Scan for the cell matching the given text and deliver its [X, Y] coordinate at center. 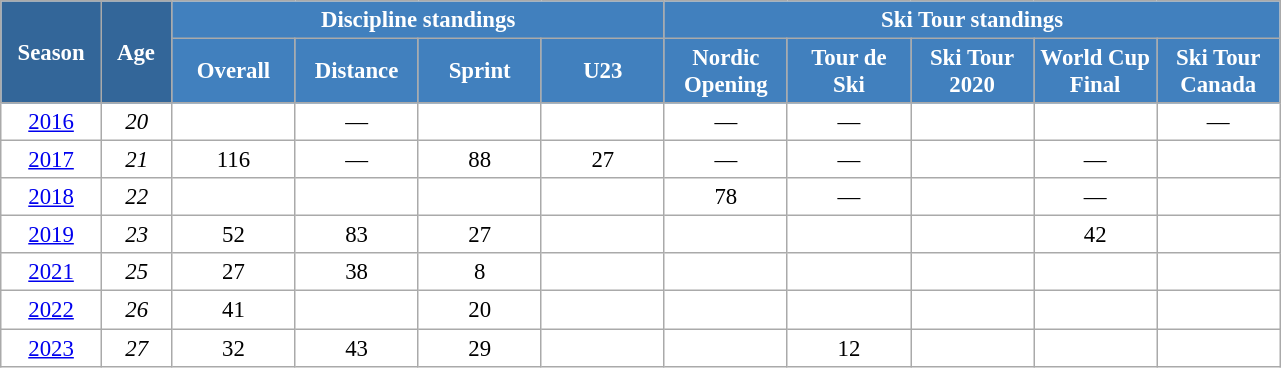
Discipline standings [418, 20]
2022 [52, 310]
2017 [52, 160]
Season [52, 52]
2016 [52, 122]
2023 [52, 348]
38 [356, 273]
Ski Tour standings [972, 20]
2018 [52, 197]
29 [480, 348]
21 [136, 160]
23 [136, 235]
Sprint [480, 72]
52 [234, 235]
12 [848, 348]
26 [136, 310]
2021 [52, 273]
78 [726, 197]
41 [234, 310]
43 [356, 348]
Overall [234, 72]
22 [136, 197]
42 [1096, 235]
88 [480, 160]
83 [356, 235]
Ski TourCanada [1218, 72]
116 [234, 160]
25 [136, 273]
U23 [602, 72]
32 [234, 348]
Distance [356, 72]
NordicOpening [726, 72]
Ski Tour2020 [972, 72]
World CupFinal [1096, 72]
8 [480, 273]
Tour deSki [848, 72]
2019 [52, 235]
Age [136, 52]
